Pinpoint the cell where the given text exists, returning its [x, y] midpoint coordinate. 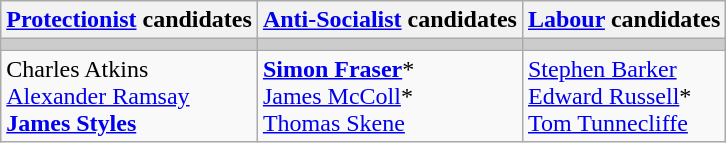
Simon Fraser*James McColl*Thomas Skene [390, 96]
Stephen BarkerEdward Russell*Tom Tunnecliffe [624, 96]
Protectionist candidates [130, 20]
Anti-Socialist candidates [390, 20]
Labour candidates [624, 20]
Charles AtkinsAlexander RamsayJames Styles [130, 96]
